Search for the cell housing the specified text and yield its [X, Y] center coordinate. 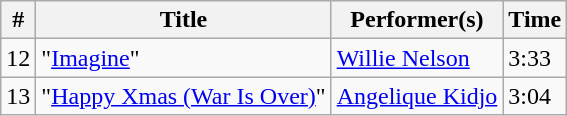
Time [535, 20]
Angelique Kidjo [417, 96]
13 [18, 96]
3:04 [535, 96]
Title [184, 20]
3:33 [535, 58]
Performer(s) [417, 20]
"Happy Xmas (War Is Over)" [184, 96]
# [18, 20]
12 [18, 58]
"Imagine" [184, 58]
Willie Nelson [417, 58]
